Scan for the cell matching the given text and deliver its (X, Y) coordinate at center. 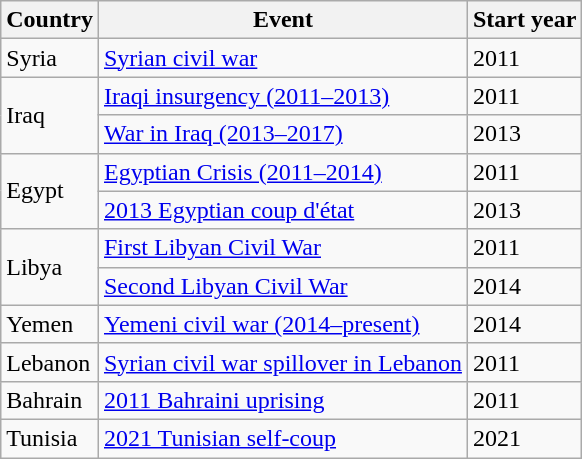
Country (50, 20)
2013 Egyptian coup d'état (282, 210)
Iraqi insurgency (2011–2013) (282, 96)
Bahrain (50, 400)
Second Libyan Civil War (282, 286)
2021 Tunisian self-coup (282, 438)
Lebanon (50, 362)
Syrian civil war spillover in Lebanon (282, 362)
Yemeni civil war (2014–present) (282, 324)
2011 Bahraini uprising (282, 400)
Yemen (50, 324)
Syria (50, 58)
Event (282, 20)
Iraq (50, 115)
2021 (524, 438)
Tunisia (50, 438)
Libya (50, 267)
Egypt (50, 191)
Start year (524, 20)
War in Iraq (2013–2017) (282, 134)
Egyptian Crisis (2011–2014) (282, 172)
First Libyan Civil War (282, 248)
Syrian civil war (282, 58)
